Scan for the cell matching the given text and deliver its (X, Y) coordinate at center. 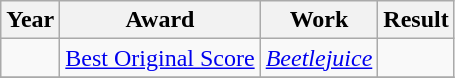
Beetlejuice (319, 58)
Result (416, 20)
Award (160, 20)
Year (30, 20)
Work (319, 20)
Best Original Score (160, 58)
